Locate the cell with the specified text and output its (x, y) center coordinate. 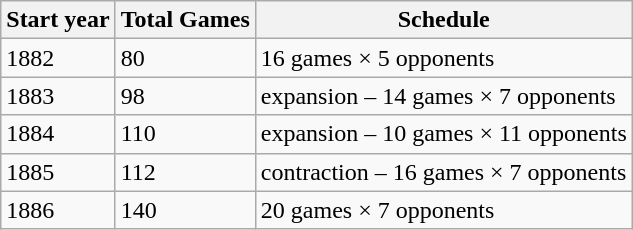
expansion – 14 games × 7 opponents (444, 96)
1886 (58, 210)
expansion – 10 games × 11 opponents (444, 134)
Total Games (185, 20)
Start year (58, 20)
contraction – 16 games × 7 opponents (444, 172)
80 (185, 58)
112 (185, 172)
Schedule (444, 20)
16 games × 5 opponents (444, 58)
1882 (58, 58)
110 (185, 134)
98 (185, 96)
1885 (58, 172)
140 (185, 210)
1884 (58, 134)
20 games × 7 opponents (444, 210)
1883 (58, 96)
